From the cell containing the given text, extract its center point as (x, y) coordinate. 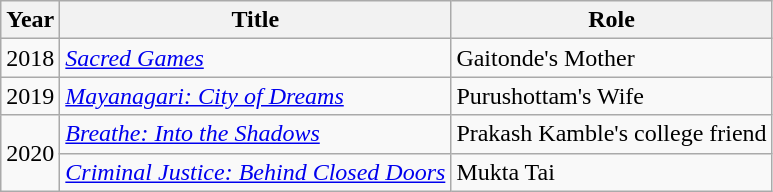
Criminal Justice: Behind Closed Doors (256, 172)
Mukta Tai (612, 172)
Year (30, 20)
Gaitonde's Mother (612, 58)
Role (612, 20)
Title (256, 20)
Breathe: Into the Shadows (256, 134)
Prakash Kamble's college friend (612, 134)
2020 (30, 153)
Purushottam's Wife (612, 96)
Sacred Games (256, 58)
Mayanagari: City of Dreams (256, 96)
2019 (30, 96)
2018 (30, 58)
